Find where the given text appears and provide that cell's center as (X, Y) coordinate. 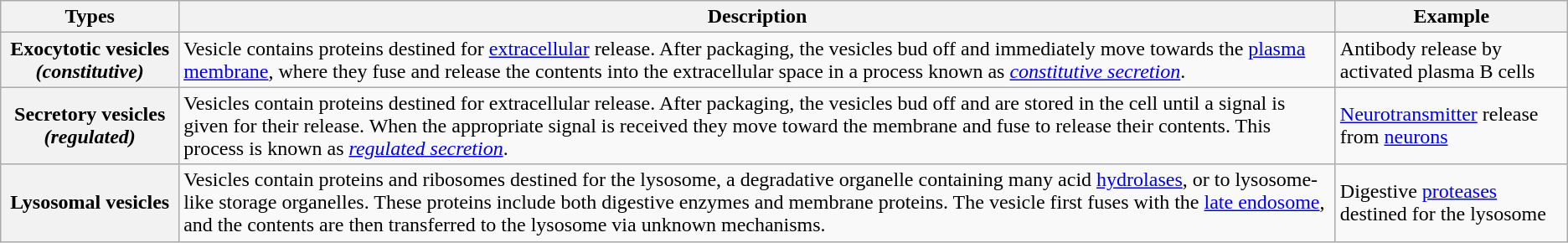
Example (1451, 17)
Antibody release by activated plasma B cells (1451, 60)
Secretory vesicles (regulated) (90, 126)
Lysosomal vesicles (90, 203)
Description (757, 17)
Exocytotic vesicles (constitutive) (90, 60)
Neurotransmitter release from neurons (1451, 126)
Digestive proteases destined for the lysosome (1451, 203)
Types (90, 17)
